Detect which cell encompasses the target text, then output its (x, y) center coordinate. 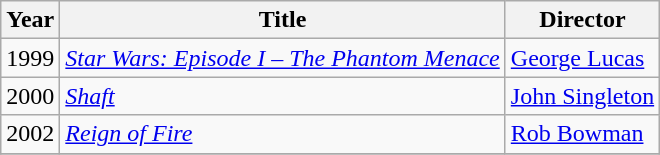
2002 (30, 134)
Title (282, 20)
Rob Bowman (582, 134)
George Lucas (582, 58)
2000 (30, 96)
John Singleton (582, 96)
Star Wars: Episode I – The Phantom Menace (282, 58)
Reign of Fire (282, 134)
1999 (30, 58)
Shaft (282, 96)
Year (30, 20)
Director (582, 20)
